Provide the [x, y] coordinate of the cell's center where the given text is located.  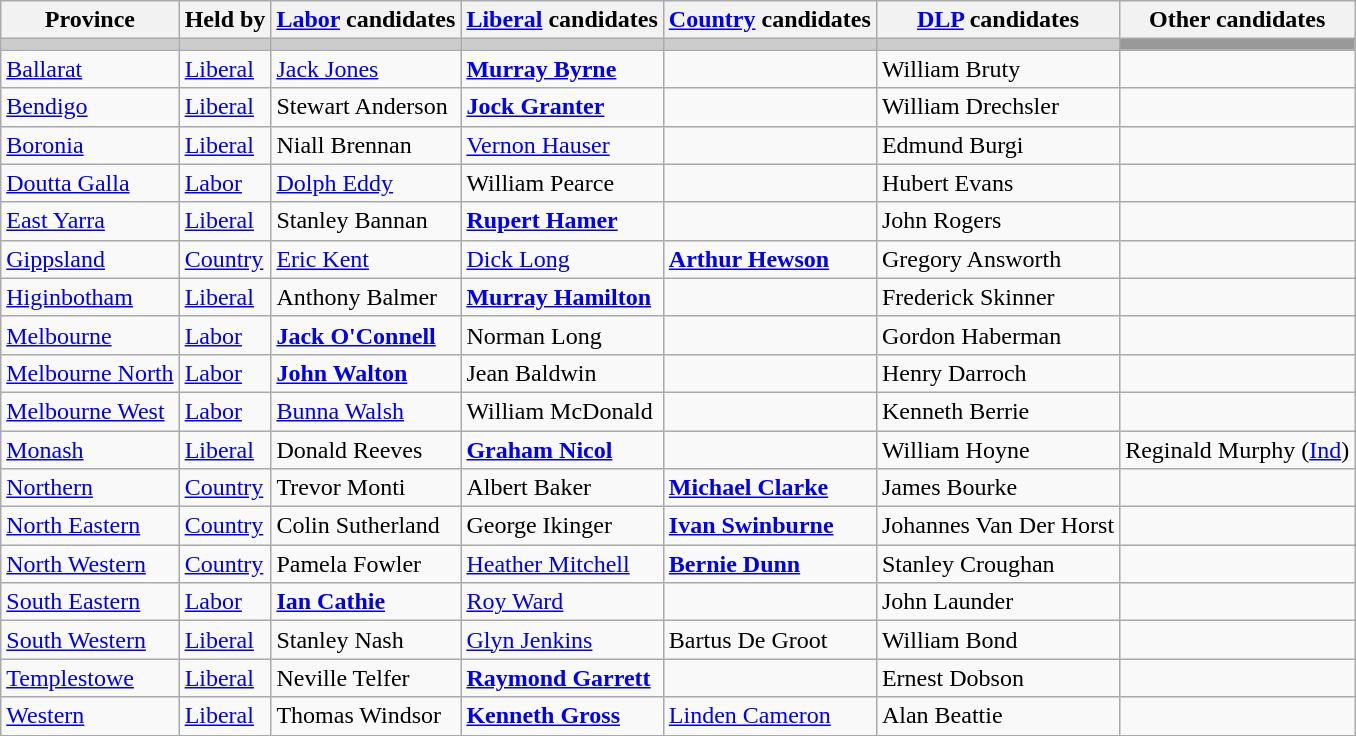
Reginald Murphy (Ind) [1238, 449]
William Pearce [562, 183]
North Western [90, 564]
Kenneth Berrie [998, 411]
Doutta Galla [90, 183]
Stanley Croughan [998, 564]
William Hoyne [998, 449]
Norman Long [562, 335]
Michael Clarke [770, 488]
Bartus De Groot [770, 640]
Thomas Windsor [366, 716]
Pamela Fowler [366, 564]
Melbourne North [90, 373]
Dolph Eddy [366, 183]
Vernon Hauser [562, 145]
Murray Hamilton [562, 297]
Hubert Evans [998, 183]
Johannes Van Der Horst [998, 526]
Raymond Garrett [562, 678]
Neville Telfer [366, 678]
Stanley Nash [366, 640]
Jack O'Connell [366, 335]
Henry Darroch [998, 373]
Donald Reeves [366, 449]
James Bourke [998, 488]
William Drechsler [998, 107]
South Western [90, 640]
Graham Nicol [562, 449]
Stanley Bannan [366, 221]
Labor candidates [366, 20]
Niall Brennan [366, 145]
William McDonald [562, 411]
Jean Baldwin [562, 373]
North Eastern [90, 526]
Edmund Burgi [998, 145]
Gregory Answorth [998, 259]
Higinbotham [90, 297]
Linden Cameron [770, 716]
Ivan Swinburne [770, 526]
Dick Long [562, 259]
Held by [225, 20]
John Launder [998, 602]
Alan Beattie [998, 716]
Kenneth Gross [562, 716]
John Rogers [998, 221]
Jock Granter [562, 107]
John Walton [366, 373]
Ian Cathie [366, 602]
Bunna Walsh [366, 411]
Albert Baker [562, 488]
Country candidates [770, 20]
Ballarat [90, 69]
DLP candidates [998, 20]
Murray Byrne [562, 69]
Trevor Monti [366, 488]
Frederick Skinner [998, 297]
Liberal candidates [562, 20]
Stewart Anderson [366, 107]
Bendigo [90, 107]
Glyn Jenkins [562, 640]
Other candidates [1238, 20]
Province [90, 20]
Colin Sutherland [366, 526]
Northern [90, 488]
Jack Jones [366, 69]
Western [90, 716]
Roy Ward [562, 602]
Melbourne West [90, 411]
Eric Kent [366, 259]
George Ikinger [562, 526]
Heather Mitchell [562, 564]
Melbourne [90, 335]
Arthur Hewson [770, 259]
Rupert Hamer [562, 221]
Bernie Dunn [770, 564]
Ernest Dobson [998, 678]
Boronia [90, 145]
William Bruty [998, 69]
Gippsland [90, 259]
Anthony Balmer [366, 297]
Gordon Haberman [998, 335]
William Bond [998, 640]
Templestowe [90, 678]
Monash [90, 449]
East Yarra [90, 221]
South Eastern [90, 602]
